Return (x, y) of the center of cell containing provided text 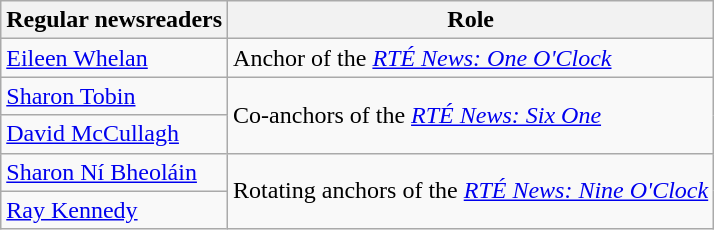
Sharon Tobin (114, 96)
Eileen Whelan (114, 58)
David McCullagh (114, 134)
Ray Kennedy (114, 210)
Sharon Ní Bheoláin (114, 172)
Co-anchors of the RTÉ News: Six One (471, 115)
Anchor of the RTÉ News: One O'Clock (471, 58)
Rotating anchors of the RTÉ News: Nine O'Clock (471, 191)
Role (471, 20)
Regular newsreaders (114, 20)
